Pinpoint the cell where the given text exists, returning its (X, Y) midpoint coordinate. 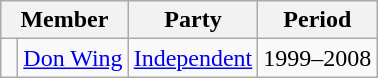
Party (193, 20)
Member (64, 20)
Independent (193, 58)
1999–2008 (318, 58)
Period (318, 20)
Don Wing (73, 58)
